Pinpoint the cell where the given text exists, returning its [x, y] midpoint coordinate. 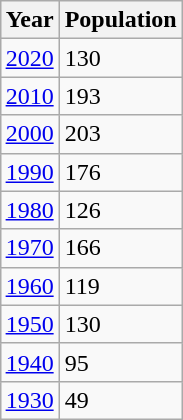
1960 [30, 286]
176 [120, 172]
95 [120, 362]
203 [120, 134]
126 [120, 210]
49 [120, 400]
2010 [30, 96]
1980 [30, 210]
Population [120, 20]
1950 [30, 324]
1990 [30, 172]
1940 [30, 362]
2020 [30, 58]
2000 [30, 134]
Year [30, 20]
166 [120, 248]
1930 [30, 400]
119 [120, 286]
193 [120, 96]
1970 [30, 248]
